Extract the (x, y) coordinate from the center of the cell holding the provided text.  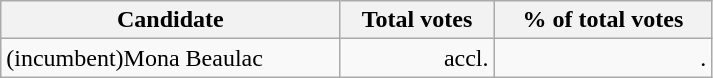
% of total votes (603, 20)
. (603, 58)
accl. (417, 58)
(incumbent)Mona Beaulac (170, 58)
Total votes (417, 20)
Candidate (170, 20)
